Output the (x, y) coordinate of the center of the cell containing the given text.  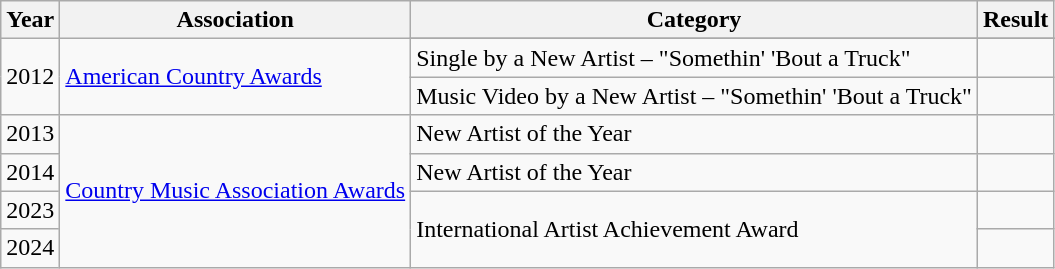
2012 (30, 77)
Single by a New Artist – "Somethin' 'Bout a Truck" (694, 58)
Music Video by a New Artist – "Somethin' 'Bout a Truck" (694, 96)
International Artist Achievement Award (694, 229)
American Country Awards (236, 77)
Association (236, 20)
2013 (30, 134)
Result (1015, 20)
2023 (30, 210)
Year (30, 20)
2014 (30, 172)
2024 (30, 248)
Category (694, 20)
Country Music Association Awards (236, 191)
